Determine the [X, Y] coordinate at the center of the cell enclosing the given text.  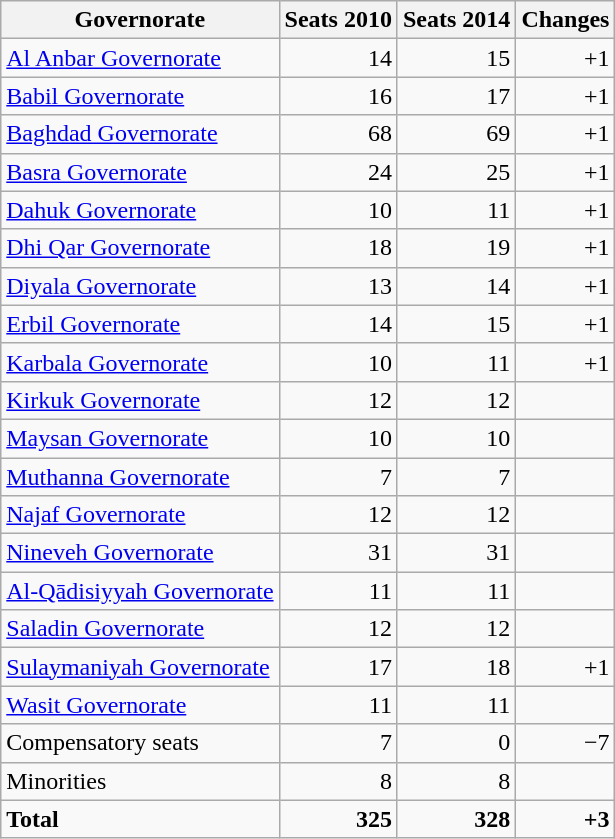
0 [456, 743]
Babil Governorate [140, 96]
Compensatory seats [140, 743]
25 [456, 172]
Diyala Governorate [140, 286]
Maysan Governorate [140, 438]
19 [456, 248]
Governorate [140, 20]
13 [338, 286]
Sulaymaniyah Governorate [140, 667]
−7 [566, 743]
68 [338, 134]
Al-Qādisiyyah Governorate [140, 591]
Changes [566, 20]
Kirkuk Governorate [140, 400]
69 [456, 134]
Saladin Governorate [140, 629]
Dhi Qar Governorate [140, 248]
Dahuk Governorate [140, 210]
328 [456, 819]
Total [140, 819]
Seats 2010 [338, 20]
Nineveh Governorate [140, 553]
Muthanna Governorate [140, 477]
Najaf Governorate [140, 515]
Karbala Governorate [140, 362]
24 [338, 172]
+3 [566, 819]
Minorities [140, 781]
16 [338, 96]
325 [338, 819]
Seats 2014 [456, 20]
Wasit Governorate [140, 705]
Baghdad Governorate [140, 134]
Basra Governorate [140, 172]
Al Anbar Governorate [140, 58]
Erbil Governorate [140, 324]
